Scan for the cell matching the given text and deliver its (x, y) coordinate at center. 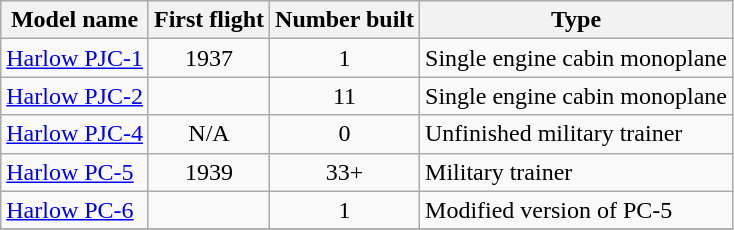
33+ (345, 172)
Harlow PJC-2 (75, 96)
Modified version of PC-5 (576, 210)
Harlow PC-5 (75, 172)
Type (576, 20)
Number built (345, 20)
Military trainer (576, 172)
Unfinished military trainer (576, 134)
Harlow PJC-1 (75, 58)
N/A (208, 134)
11 (345, 96)
First flight (208, 20)
Harlow PJC-4 (75, 134)
0 (345, 134)
1937 (208, 58)
1939 (208, 172)
Harlow PC-6 (75, 210)
Model name (75, 20)
